Identify which cell holds the provided text, then report its [X, Y] central coordinate. 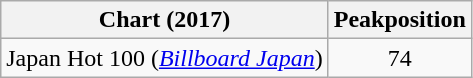
Japan Hot 100 (Billboard Japan) [164, 58]
Peakposition [400, 20]
Chart (2017) [164, 20]
74 [400, 58]
